From the cell containing the given text, extract its center point as (X, Y) coordinate. 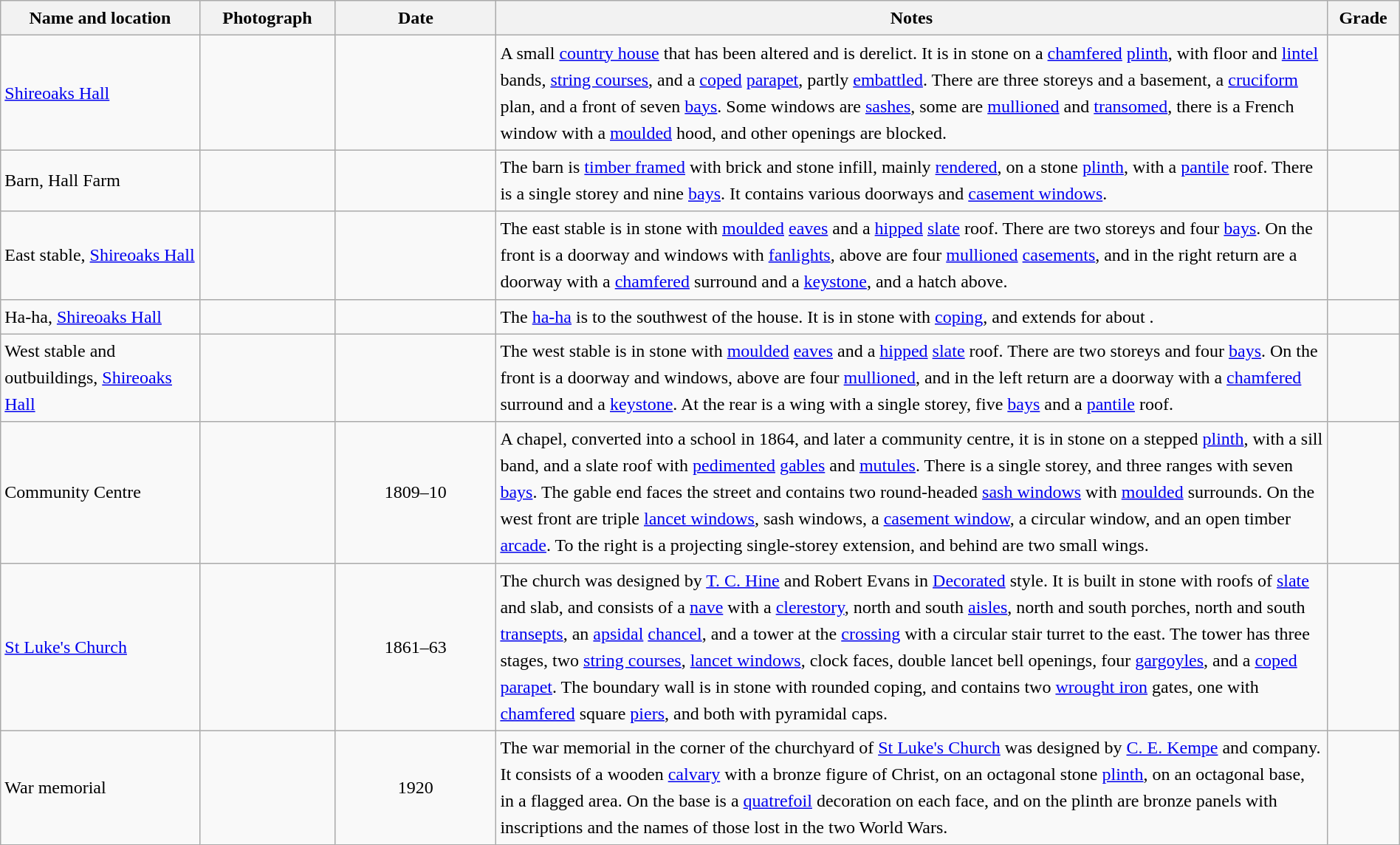
Photograph (267, 18)
West stable and outbuildings, Shireoaks Hall (100, 378)
1861–63 (416, 647)
East stable, Shireoaks Hall (100, 256)
Shireoaks Hall (100, 93)
Date (416, 18)
Community Centre (100, 492)
War memorial (100, 787)
1920 (416, 787)
Name and location (100, 18)
Ha-ha, Shireoaks Hall (100, 316)
St Luke's Church (100, 647)
Grade (1363, 18)
1809–10 (416, 492)
Barn, Hall Farm (100, 180)
Notes (911, 18)
The ha-ha is to the southwest of the house. It is in stone with coping, and extends for about . (911, 316)
